Locate the cell with the specified text and output its [X, Y] center coordinate. 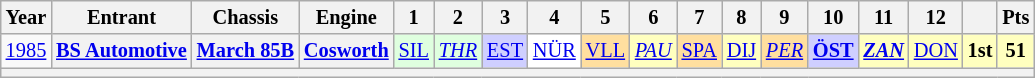
ÖST [833, 51]
3 [505, 17]
VLL [606, 51]
1985 [26, 51]
10 [833, 17]
5 [606, 17]
EST [505, 51]
Pts [1016, 17]
DIJ [742, 51]
1 [414, 17]
SIL [414, 51]
12 [936, 17]
NÜR [554, 51]
March 85B [246, 51]
4 [554, 17]
Engine [346, 17]
Entrant [122, 17]
THR [458, 51]
8 [742, 17]
9 [784, 17]
51 [1016, 51]
PER [784, 51]
PAU [654, 51]
2 [458, 17]
Year [26, 17]
6 [654, 17]
Cosworth [346, 51]
Chassis [246, 17]
BS Automotive [122, 51]
ZAN [883, 51]
11 [883, 17]
SPA [700, 51]
1st [980, 51]
DON [936, 51]
7 [700, 17]
